Determine the (x, y) coordinate at the center of the cell enclosing the given text.  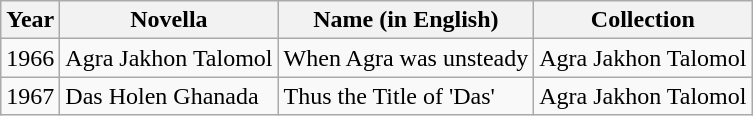
1967 (30, 96)
Year (30, 20)
Das Holen Ghanada (169, 96)
Novella (169, 20)
Collection (643, 20)
Name (in English) (406, 20)
Thus the Title of 'Das' (406, 96)
When Agra was unsteady (406, 58)
1966 (30, 58)
